Pinpoint the cell where the given text exists, returning its [X, Y] midpoint coordinate. 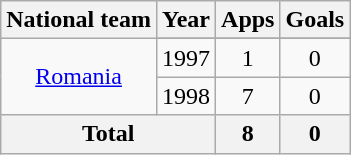
1997 [186, 58]
National team [79, 20]
Year [186, 20]
Apps [248, 20]
Goals [315, 20]
1 [248, 58]
Romania [79, 77]
8 [248, 134]
Total [108, 134]
1998 [186, 96]
7 [248, 96]
